Output the (X, Y) coordinate of the center of the cell containing the given text.  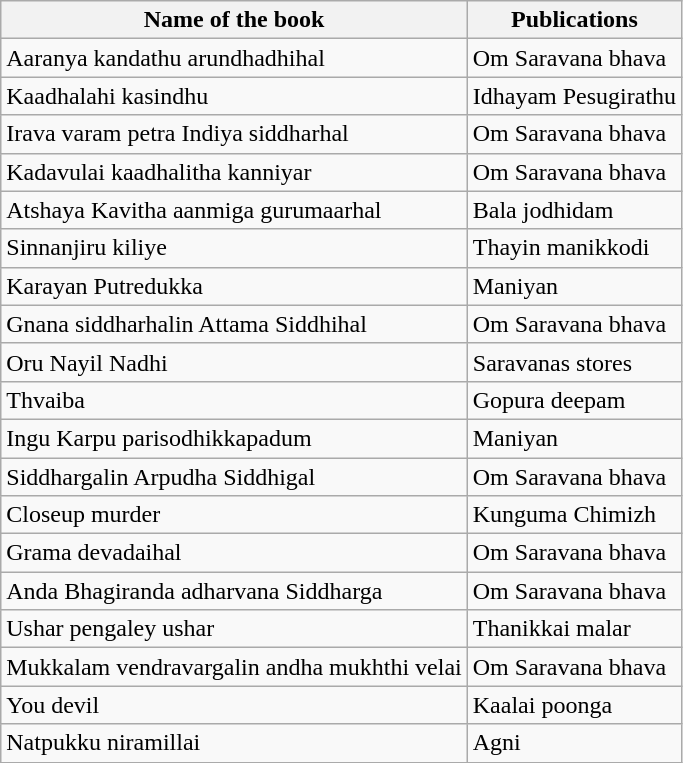
Kadavulai kaadhalitha kanniyar (234, 172)
Gnana siddharhalin Attama Siddhihal (234, 324)
Siddhargalin Arpudha Siddhigal (234, 477)
Publications (574, 20)
Ingu Karpu parisodhikkapadum (234, 438)
Oru Nayil Nadhi (234, 362)
Saravanas stores (574, 362)
Name of the book (234, 20)
Thayin manikkodi (574, 248)
Thanikkai malar (574, 629)
Idhayam Pesugirathu (574, 96)
Natpukku niramillai (234, 743)
Kunguma Chimizh (574, 515)
Kaalai poonga (574, 705)
Anda Bhagiranda adharvana Siddharga (234, 591)
Grama devadaihal (234, 553)
Gopura deepam (574, 400)
Kaadhalahi kasindhu (234, 96)
Thvaiba (234, 400)
Mukkalam vendravargalin andha mukhthi velai (234, 667)
Sinnanjiru kiliye (234, 248)
Ushar pengaley ushar (234, 629)
Aaranya kandathu arundhadhihal (234, 58)
You devil (234, 705)
Closeup murder (234, 515)
Bala jodhidam (574, 210)
Atshaya Kavitha aanmiga gurumaarhal (234, 210)
Irava varam petra Indiya siddharhal (234, 134)
Karayan Putredukka (234, 286)
Agni (574, 743)
